Detect which cell encompasses the target text, then output its [X, Y] center coordinate. 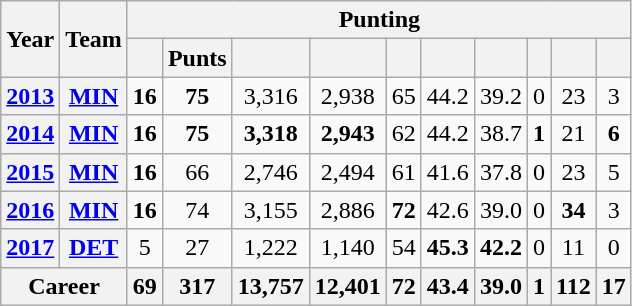
3,155 [270, 210]
3,318 [270, 134]
DET [94, 248]
2,494 [348, 172]
317 [197, 286]
45.3 [448, 248]
54 [404, 248]
2017 [30, 248]
2,886 [348, 210]
112 [574, 286]
12,401 [348, 286]
2014 [30, 134]
42.6 [448, 210]
Team [94, 39]
Punts [197, 58]
61 [404, 172]
37.8 [500, 172]
1,140 [348, 248]
34 [574, 210]
17 [614, 286]
65 [404, 96]
6 [614, 134]
41.6 [448, 172]
43.4 [448, 286]
42.2 [500, 248]
2,938 [348, 96]
1,222 [270, 248]
2013 [30, 96]
13,757 [270, 286]
21 [574, 134]
2,746 [270, 172]
27 [197, 248]
2016 [30, 210]
74 [197, 210]
11 [574, 248]
62 [404, 134]
Year [30, 39]
2015 [30, 172]
69 [144, 286]
66 [197, 172]
Career [64, 286]
38.7 [500, 134]
Punting [379, 20]
3,316 [270, 96]
2,943 [348, 134]
39.2 [500, 96]
